Pinpoint the cell where the given text exists, returning its [x, y] midpoint coordinate. 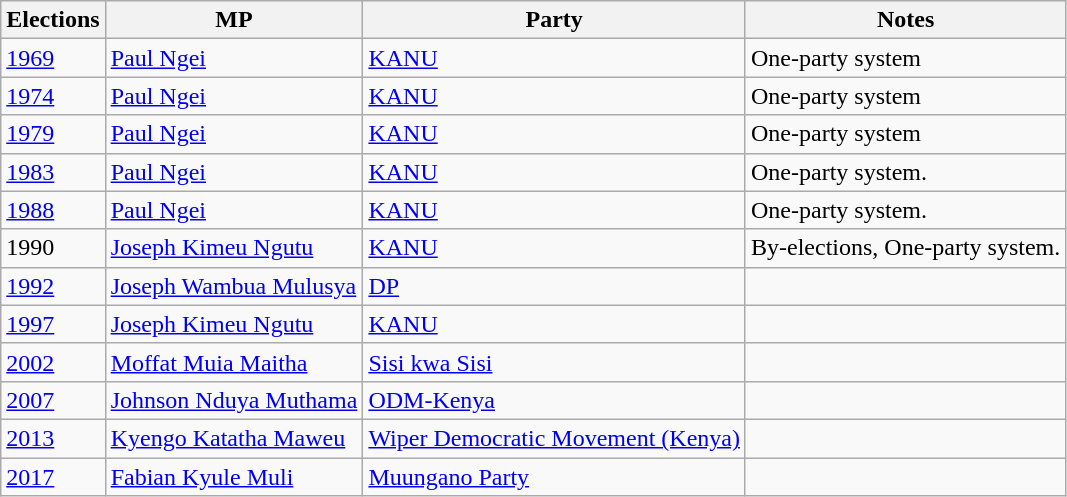
Party [554, 20]
1990 [53, 248]
DP [554, 286]
By-elections, One-party system. [905, 248]
2007 [53, 400]
2002 [53, 362]
1992 [53, 286]
1983 [53, 172]
1997 [53, 324]
MP [234, 20]
Fabian Kyule Muli [234, 477]
Johnson Nduya Muthama [234, 400]
Notes [905, 20]
Sisi kwa Sisi [554, 362]
ODM-Kenya [554, 400]
Moffat Muia Maitha [234, 362]
Elections [53, 20]
Kyengo Katatha Maweu [234, 438]
Muungano Party [554, 477]
Joseph Wambua Mulusya [234, 286]
1979 [53, 134]
1988 [53, 210]
2017 [53, 477]
1974 [53, 96]
2013 [53, 438]
1969 [53, 58]
Wiper Democratic Movement (Kenya) [554, 438]
